Capture the cell that displays the provided text and extract its [x, y] central coordinate. 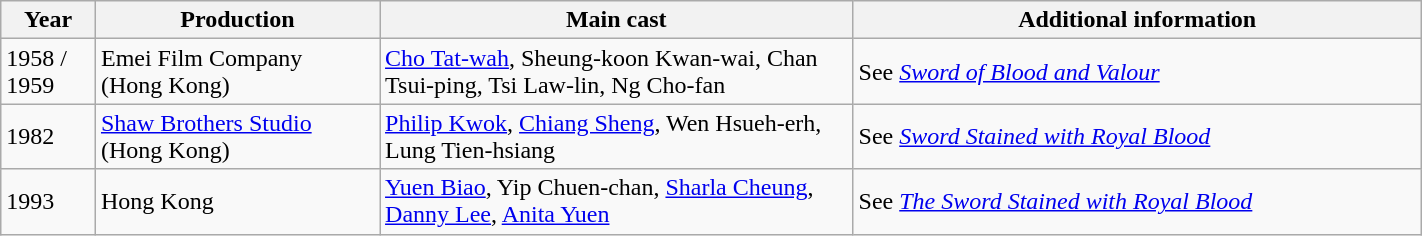
1982 [48, 136]
Year [48, 20]
Main cast [617, 20]
See The Sword Stained with Royal Blood [1137, 202]
Cho Tat-wah, Sheung-koon Kwan-wai, Chan Tsui-ping, Tsi Law-lin, Ng Cho-fan [617, 72]
Production [237, 20]
Additional information [1137, 20]
1958 / 1959 [48, 72]
Shaw Brothers Studio (Hong Kong) [237, 136]
See Sword of Blood and Valour [1137, 72]
1993 [48, 202]
Emei Film Company(Hong Kong) [237, 72]
See Sword Stained with Royal Blood [1137, 136]
Yuen Biao, Yip Chuen-chan, Sharla Cheung, Danny Lee, Anita Yuen [617, 202]
Philip Kwok, Chiang Sheng, Wen Hsueh-erh, Lung Tien-hsiang [617, 136]
Hong Kong [237, 202]
